Detect which cell encompasses the target text, then output its [x, y] center coordinate. 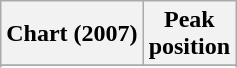
Peakposition [189, 34]
Chart (2007) [72, 34]
